Scan for the cell matching the given text and deliver its [X, Y] coordinate at center. 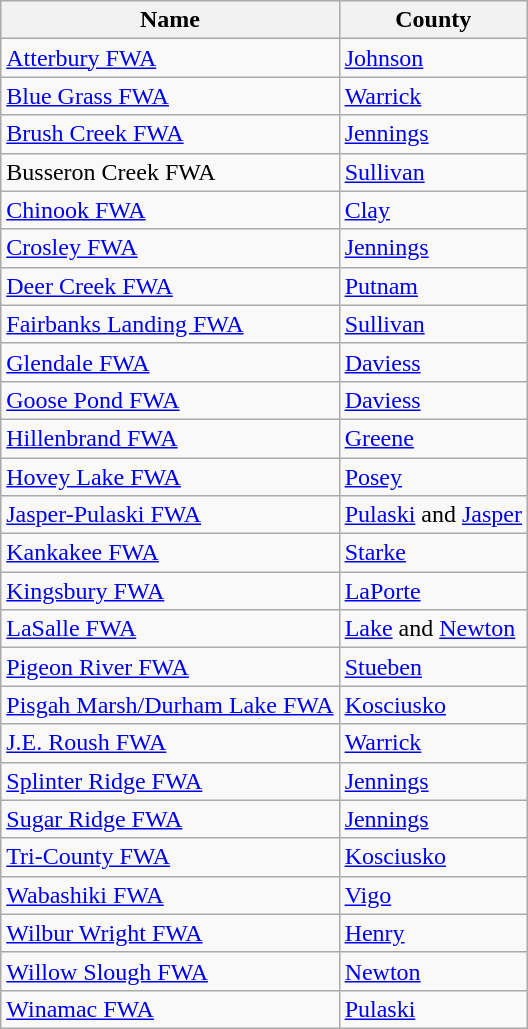
Newton [433, 971]
Sugar Ridge FWA [170, 819]
Hovey Lake FWA [170, 477]
Atterbury FWA [170, 58]
Lake and Newton [433, 629]
Kingsbury FWA [170, 591]
Wilbur Wright FWA [170, 933]
Wabashiki FWA [170, 895]
Clay [433, 210]
Crosley FWA [170, 248]
LaSalle FWA [170, 629]
Fairbanks Landing FWA [170, 324]
Goose Pond FWA [170, 400]
Pigeon River FWA [170, 667]
Stueben [433, 667]
Glendale FWA [170, 362]
Posey [433, 477]
Kankakee FWA [170, 553]
Chinook FWA [170, 210]
Deer Creek FWA [170, 286]
Greene [433, 438]
Busseron Creek FWA [170, 172]
Starke [433, 553]
Henry [433, 933]
Vigo [433, 895]
J.E. Roush FWA [170, 743]
Pisgah Marsh/Durham Lake FWA [170, 705]
Splinter Ridge FWA [170, 781]
LaPorte [433, 591]
Jasper-Pulaski FWA [170, 515]
Johnson [433, 58]
Brush Creek FWA [170, 134]
Putnam [433, 286]
Willow Slough FWA [170, 971]
Hillenbrand FWA [170, 438]
Pulaski [433, 1009]
Winamac FWA [170, 1009]
Pulaski and Jasper [433, 515]
Name [170, 20]
County [433, 20]
Tri-County FWA [170, 857]
Blue Grass FWA [170, 96]
